Locate the cell with the specified text and output its [x, y] center coordinate. 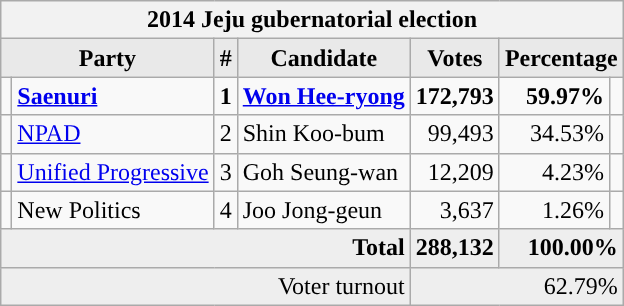
Joo Jong-geun [324, 210]
Unified Progressive [113, 172]
100.00% [561, 248]
34.53% [554, 134]
2 [226, 134]
Won Hee-ryong [324, 96]
Voter turnout [206, 286]
99,493 [454, 134]
12,209 [454, 172]
2014 Jeju gubernatorial election [312, 20]
59.97% [554, 96]
3 [226, 172]
62.79% [516, 286]
4.23% [554, 172]
1.26% [554, 210]
Party [108, 58]
4 [226, 210]
Percentage [561, 58]
Votes [454, 58]
3,637 [454, 210]
172,793 [454, 96]
Shin Koo-bum [324, 134]
Total [206, 248]
Goh Seung-wan [324, 172]
1 [226, 96]
Saenuri [113, 96]
Candidate [324, 58]
New Politics [113, 210]
# [226, 58]
NPAD [113, 134]
288,132 [454, 248]
